Extract the (x, y) coordinate from the center of the cell holding the provided text.  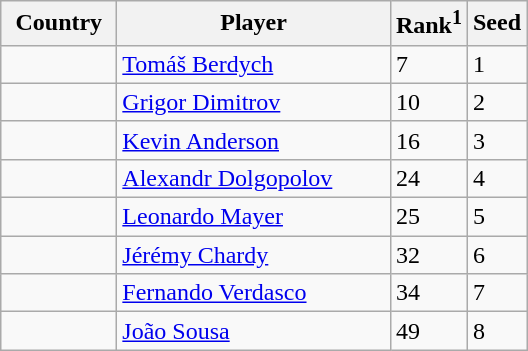
10 (428, 102)
Leonardo Mayer (254, 217)
25 (428, 217)
16 (428, 140)
Kevin Anderson (254, 140)
6 (496, 255)
Alexandr Dolgopolov (254, 178)
João Sousa (254, 331)
Tomáš Berdych (254, 64)
Grigor Dimitrov (254, 102)
Rank1 (428, 24)
1 (496, 64)
8 (496, 331)
Fernando Verdasco (254, 293)
2 (496, 102)
4 (496, 178)
34 (428, 293)
24 (428, 178)
Player (254, 24)
32 (428, 255)
Jérémy Chardy (254, 255)
Seed (496, 24)
Country (59, 24)
3 (496, 140)
5 (496, 217)
49 (428, 331)
